Output the (X, Y) coordinate of the center of the cell containing the given text.  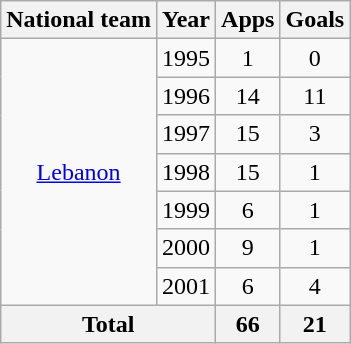
National team (79, 20)
Lebanon (79, 172)
0 (315, 58)
21 (315, 324)
14 (248, 96)
Total (108, 324)
1995 (186, 58)
9 (248, 248)
Year (186, 20)
Apps (248, 20)
2000 (186, 248)
66 (248, 324)
1997 (186, 134)
1996 (186, 96)
3 (315, 134)
1999 (186, 210)
1998 (186, 172)
2001 (186, 286)
4 (315, 286)
11 (315, 96)
Goals (315, 20)
